Search for the cell housing the specified text and yield its [X, Y] center coordinate. 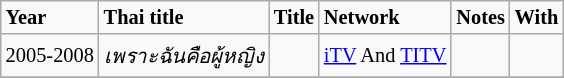
Title [294, 17]
Network [385, 17]
Notes [480, 17]
With [536, 17]
Year [50, 17]
เพราะฉันคือผู้หญิง [184, 56]
2005-2008 [50, 56]
Thai title [184, 17]
iTV And TITV [385, 56]
